From the cell containing the given text, extract its center point as [x, y] coordinate. 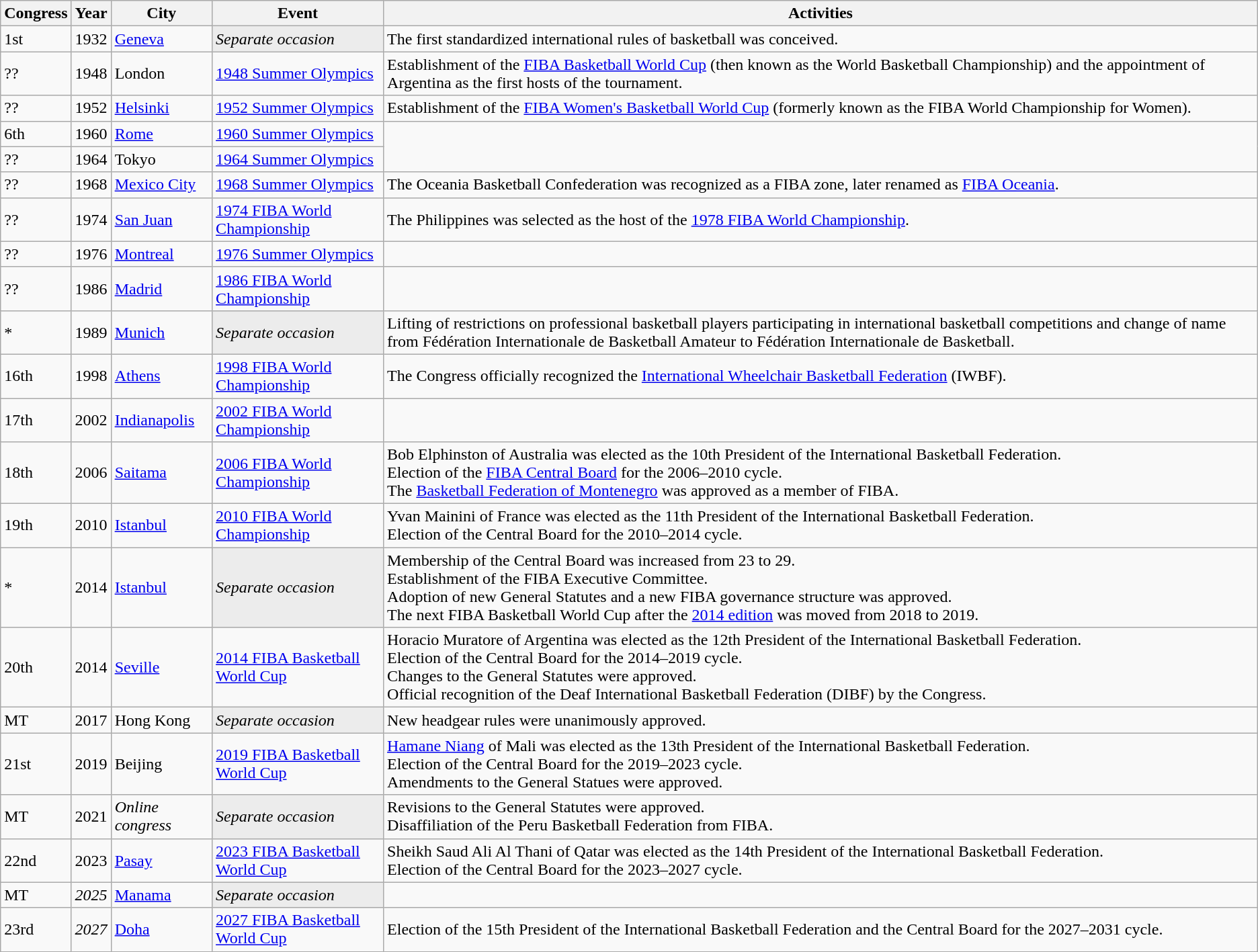
Beijing [161, 764]
2006 [91, 473]
The Philippines was selected as the host of the 1978 FIBA World Championship. [821, 219]
1948 [91, 74]
1968 Summer Olympics [298, 185]
Event [298, 13]
23rd [36, 930]
Election of the 15th President of the International Basketball Federation and the Central Board for the 2027–2031 cycle. [821, 930]
1968 [91, 185]
2006 FIBA World Championship [298, 473]
2014 FIBA Basketball World Cup [298, 668]
Seville [161, 668]
2002 FIBA World Championship [298, 419]
Mexico City [161, 185]
2019 FIBA Basketball World Cup [298, 764]
2027 [91, 930]
2010 FIBA World Championship [298, 525]
Activities [821, 13]
New headgear rules were unanimously approved. [821, 720]
1960 [91, 134]
Rome [161, 134]
1960 Summer Olympics [298, 134]
Doha [161, 930]
Tokyo [161, 159]
The Congress officially recognized the International Wheelchair Basketball Federation (IWBF). [821, 376]
2021 [91, 817]
2025 [91, 895]
Year [91, 13]
Revisions to the General Statutes were approved.Disaffiliation of the Peru Basketball Federation from FIBA. [821, 817]
1964 [91, 159]
1986 FIBA World Championship [298, 289]
1976 [91, 254]
16th [36, 376]
19th [36, 525]
Hong Kong [161, 720]
Establishment of the FIBA Women's Basketball World Cup (formerly known as the FIBA World Championship for Women). [821, 108]
2027 FIBA Basketball World Cup [298, 930]
1989 [91, 332]
18th [36, 473]
Munich [161, 332]
1948 Summer Olympics [298, 74]
1952 [91, 108]
1998 FIBA World Championship [298, 376]
Congress [36, 13]
The first standardized international rules of basketball was conceived. [821, 39]
The Oceania Basketball Confederation was recognized as a FIBA zone, later renamed as FIBA Oceania. [821, 185]
2002 [91, 419]
2010 [91, 525]
1998 [91, 376]
Madrid [161, 289]
2023 FIBA Basketball World Cup [298, 860]
2017 [91, 720]
Pasay [161, 860]
2023 [91, 860]
San Juan [161, 219]
1976 Summer Olympics [298, 254]
Montreal [161, 254]
1932 [91, 39]
21st [36, 764]
2019 [91, 764]
1st [36, 39]
London [161, 74]
17th [36, 419]
City [161, 13]
1964 Summer Olympics [298, 159]
22nd [36, 860]
Geneva [161, 39]
1986 [91, 289]
Helsinki [161, 108]
6th [36, 134]
1952 Summer Olympics [298, 108]
Manama [161, 895]
Online congress [161, 817]
20th [36, 668]
Athens [161, 376]
1974 [91, 219]
1974 FIBA World Championship [298, 219]
Indianapolis [161, 419]
Saitama [161, 473]
